From the cell containing the given text, extract its center point as (x, y) coordinate. 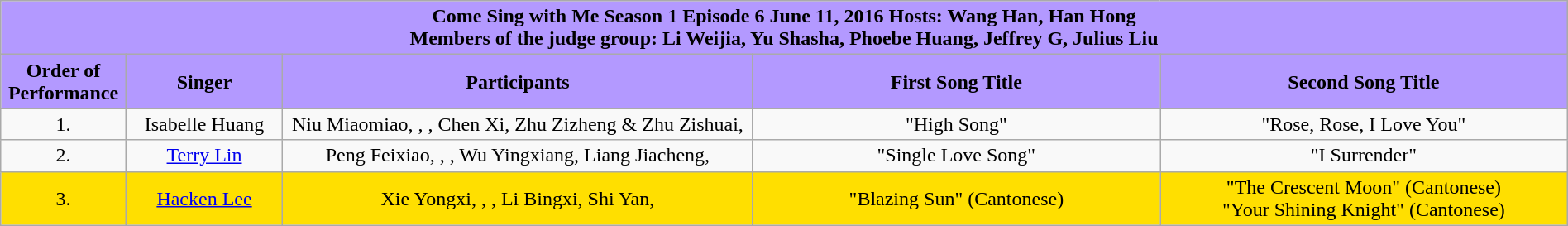
"Single Love Song" (956, 156)
Hacken Lee (203, 199)
Order of Performance (64, 81)
Terry Lin (203, 156)
Xie Yongxi, , , Li Bingxi, Shi Yan, (518, 199)
"I Surrender" (1365, 156)
Peng Feixiao, , , Wu Yingxiang, Liang Jiacheng, (518, 156)
"The Crescent Moon" (Cantonese) "Your Shining Knight" (Cantonese) (1365, 199)
Isabelle Huang (203, 124)
Niu Miaomiao, , , Chen Xi, Zhu Zizheng & Zhu Zishuai, (518, 124)
"Blazing Sun" (Cantonese) (956, 199)
"High Song" (956, 124)
Second Song Title (1365, 81)
1. (64, 124)
3. (64, 199)
First Song Title (956, 81)
"Rose, Rose, I Love You" (1365, 124)
2. (64, 156)
Participants (518, 81)
Singer (203, 81)
